Determine the [x, y] coordinate at the center of the cell enclosing the given text.  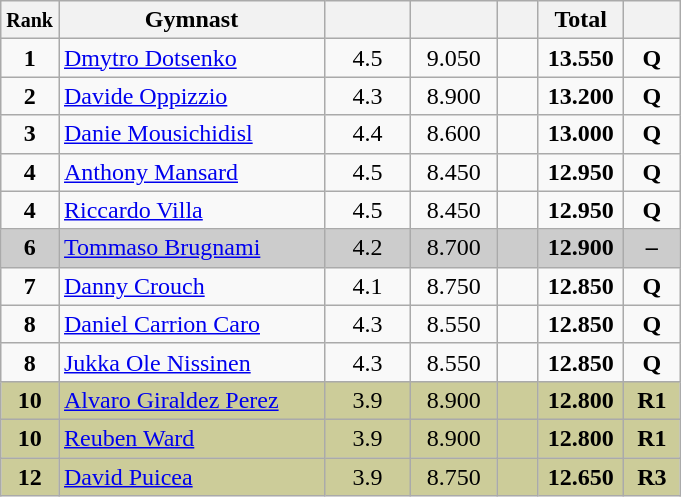
Davide Oppizzio [191, 96]
4.2 [368, 248]
8.700 [454, 248]
Danny Crouch [191, 286]
Total [581, 20]
Reuben Ward [191, 438]
12 [30, 477]
9.050 [454, 58]
Jukka Ole Nissinen [191, 362]
Riccardo Villa [191, 210]
– [652, 248]
Dmytro Dotsenko [191, 58]
Gymnast [191, 20]
1 [30, 58]
12.900 [581, 248]
13.000 [581, 134]
Daniel Carrion Caro [191, 324]
7 [30, 286]
4.1 [368, 286]
8.600 [454, 134]
Danie Mousichidisl [191, 134]
Tommaso Brugnami [191, 248]
6 [30, 248]
Rank [30, 20]
13.550 [581, 58]
13.200 [581, 96]
4.4 [368, 134]
Alvaro Giraldez Perez [191, 400]
David Puicea [191, 477]
Anthony Mansard [191, 172]
2 [30, 96]
3 [30, 134]
12.650 [581, 477]
R3 [652, 477]
